Detect which cell encompasses the target text, then output its (X, Y) center coordinate. 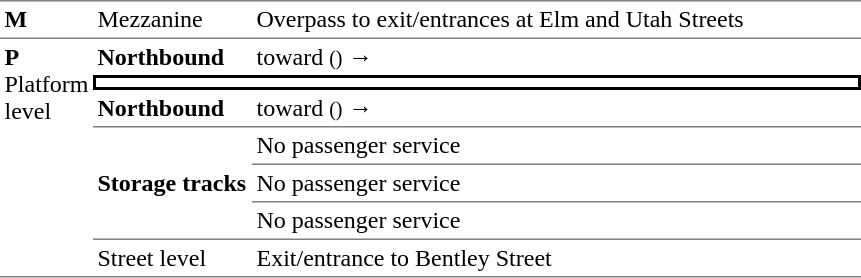
Mezzanine (172, 20)
M (46, 20)
Overpass to exit/entrances at Elm and Utah Streets (556, 20)
Street level (172, 259)
Exit/entrance to Bentley Street (556, 259)
Storage tracks (172, 184)
PPlatform level (46, 158)
